Capture the cell that displays the provided text and extract its [X, Y] central coordinate. 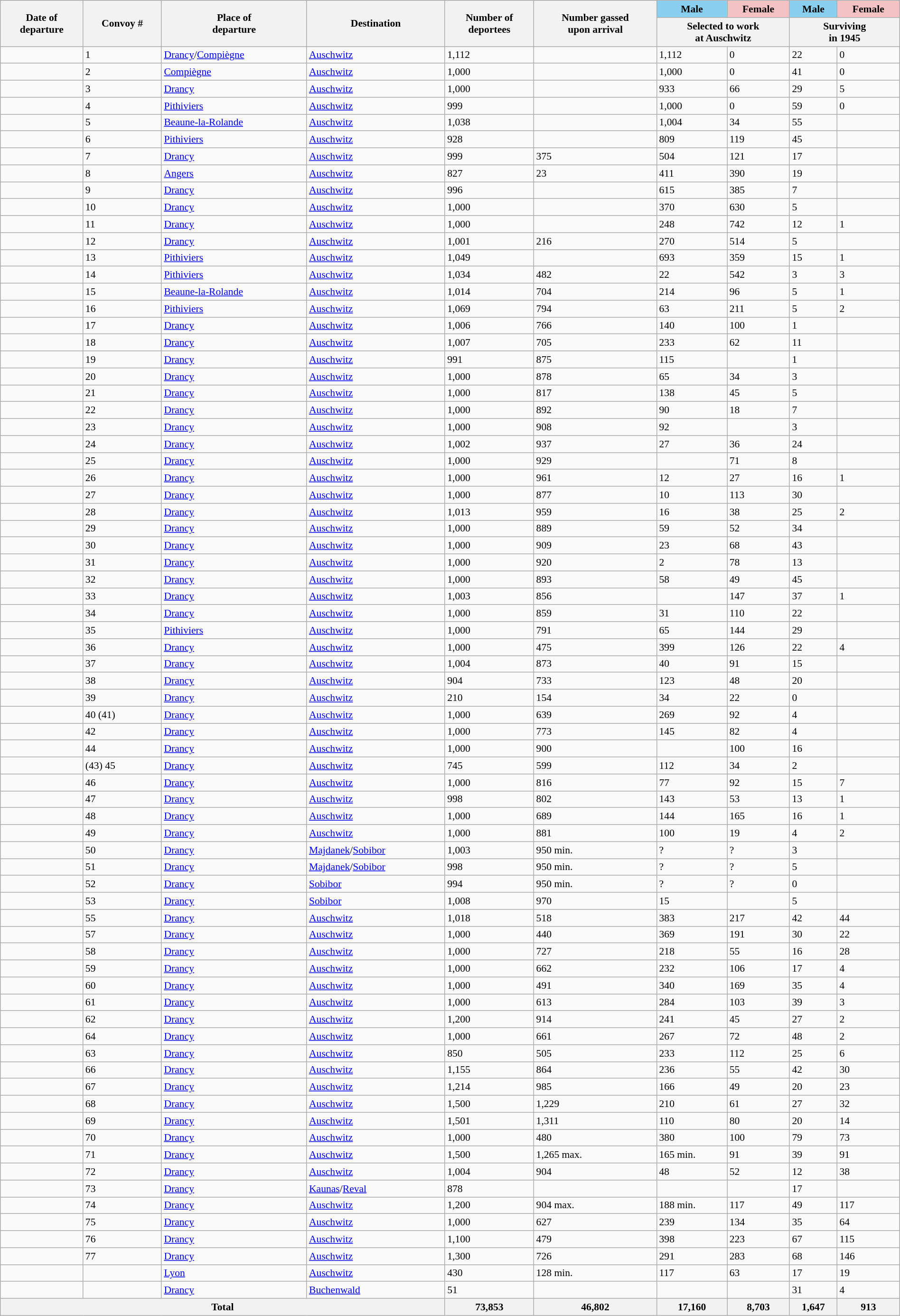
1,300 [489, 1256]
106 [759, 969]
60 [122, 985]
223 [759, 1240]
121 [759, 157]
75 [122, 1222]
1,013 [489, 512]
398 [692, 1240]
1,049 [489, 258]
82 [759, 732]
57 [122, 935]
269 [692, 715]
Buchenwald [376, 1290]
Date of departure [42, 24]
134 [759, 1222]
76 [122, 1240]
191 [759, 935]
383 [692, 918]
705 [595, 343]
920 [595, 563]
165 [759, 816]
704 [595, 292]
Convoy # [122, 24]
96 [759, 292]
214 [692, 292]
994 [489, 884]
1,018 [489, 918]
1,501 [489, 1121]
119 [759, 140]
996 [489, 190]
Compiègne [234, 72]
1,265 max. [595, 1155]
154 [595, 698]
1,155 [489, 1070]
1,229 [595, 1104]
908 [595, 427]
856 [595, 596]
267 [692, 1036]
21 [122, 393]
270 [692, 241]
140 [692, 326]
1,038 [489, 123]
889 [595, 529]
Place of departure [234, 24]
166 [692, 1087]
26 [122, 478]
123 [692, 681]
1,006 [489, 326]
928 [489, 140]
411 [692, 173]
639 [595, 715]
985 [595, 1087]
41 [813, 72]
239 [692, 1222]
188 min. [692, 1205]
33 [122, 596]
1,647 [813, 1307]
505 [595, 1053]
864 [595, 1070]
809 [692, 140]
745 [489, 766]
70 [122, 1138]
929 [595, 461]
491 [595, 985]
482 [595, 275]
850 [489, 1053]
113 [759, 495]
518 [595, 918]
877 [595, 495]
613 [595, 1003]
766 [595, 326]
340 [692, 985]
726 [595, 1256]
80 [759, 1121]
50 [122, 850]
Destination [376, 24]
236 [692, 1070]
904 max. [595, 1205]
1,069 [489, 309]
1,311 [595, 1121]
733 [595, 681]
504 [692, 157]
1,007 [489, 343]
693 [692, 258]
440 [595, 935]
961 [595, 478]
615 [692, 190]
Number of deportees [489, 24]
475 [595, 647]
661 [595, 1036]
375 [595, 157]
8,703 [759, 1307]
727 [595, 952]
689 [595, 816]
859 [595, 614]
Number gassed upon arrival [595, 24]
933 [692, 89]
17,160 [692, 1307]
542 [759, 275]
90 [692, 410]
873 [595, 664]
Drancy/Compiègne [234, 55]
1,100 [489, 1240]
662 [595, 969]
742 [759, 224]
514 [759, 241]
794 [595, 309]
892 [595, 410]
218 [692, 952]
369 [692, 935]
103 [759, 1003]
284 [692, 1003]
211 [759, 309]
143 [692, 799]
1,214 [489, 1087]
881 [595, 833]
630 [759, 208]
74 [122, 1205]
913 [868, 1307]
599 [595, 766]
970 [595, 901]
291 [692, 1256]
9 [122, 190]
Surviving in 1945 [844, 32]
46,802 [595, 1307]
359 [759, 258]
827 [489, 173]
1,001 [489, 241]
138 [692, 393]
773 [595, 732]
40 (41) [122, 715]
248 [692, 224]
232 [692, 969]
627 [595, 1222]
241 [692, 1020]
909 [595, 546]
959 [595, 512]
126 [759, 647]
385 [759, 190]
991 [489, 360]
1,034 [489, 275]
399 [692, 647]
479 [595, 1240]
370 [692, 208]
216 [595, 241]
69 [122, 1121]
791 [595, 630]
914 [595, 1020]
169 [759, 985]
1,002 [489, 444]
(43) 45 [122, 766]
Angers [234, 173]
40 [692, 664]
817 [595, 393]
128 min. [595, 1273]
816 [595, 783]
46 [122, 783]
802 [595, 799]
147 [759, 596]
430 [489, 1273]
283 [759, 1256]
Selected to work at Auschwitz [723, 32]
217 [759, 918]
Kaunas/Reval [376, 1189]
900 [595, 749]
146 [868, 1256]
79 [813, 1138]
1,008 [489, 901]
Lyon [234, 1273]
480 [595, 1138]
145 [692, 732]
43 [813, 546]
165 min. [692, 1155]
875 [595, 360]
47 [122, 799]
Total [223, 1307]
1,014 [489, 292]
73,853 [489, 1307]
380 [692, 1138]
937 [595, 444]
893 [595, 579]
78 [759, 563]
390 [759, 173]
